Extract the [X, Y] coordinate from the center of the cell holding the provided text.  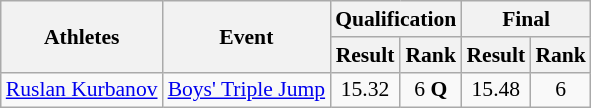
15.32 [365, 90]
Final [526, 19]
Event [247, 36]
Boys' Triple Jump [247, 90]
6 Q [430, 90]
Athletes [82, 36]
Qualification [396, 19]
15.48 [496, 90]
6 [560, 90]
Ruslan Kurbanov [82, 90]
